Detect which cell encompasses the target text, then output its [x, y] center coordinate. 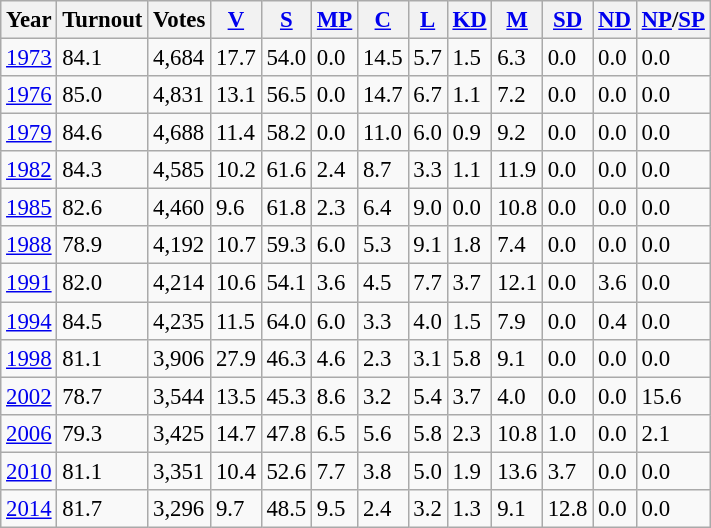
2010 [29, 471]
2014 [29, 509]
15.6 [673, 396]
C [383, 20]
14.5 [383, 58]
78.9 [102, 245]
8.6 [335, 396]
MP [335, 20]
NP/SP [673, 20]
45.3 [286, 396]
1.9 [470, 471]
1.3 [470, 509]
4,460 [180, 208]
1.0 [567, 433]
5.0 [428, 471]
11.4 [236, 133]
61.6 [286, 170]
V [236, 20]
10.7 [236, 245]
0.9 [470, 133]
84.5 [102, 321]
6.4 [383, 208]
11.0 [383, 133]
13.6 [517, 471]
13.1 [236, 95]
4,585 [180, 170]
10.2 [236, 170]
1976 [29, 95]
4,214 [180, 283]
13.5 [236, 396]
79.3 [102, 433]
Year [29, 20]
12.1 [517, 283]
61.8 [286, 208]
1973 [29, 58]
84.1 [102, 58]
4,684 [180, 58]
54.1 [286, 283]
3,296 [180, 509]
84.3 [102, 170]
S [286, 20]
7.2 [517, 95]
9.0 [428, 208]
4,688 [180, 133]
9.2 [517, 133]
82.6 [102, 208]
ND [615, 20]
0.4 [615, 321]
M [517, 20]
2006 [29, 433]
82.0 [102, 283]
11.9 [517, 170]
6.7 [428, 95]
4,831 [180, 95]
78.7 [102, 396]
5.6 [383, 433]
1994 [29, 321]
4,192 [180, 245]
54.0 [286, 58]
1.8 [470, 245]
6.5 [335, 433]
1991 [29, 283]
4.5 [383, 283]
6.3 [517, 58]
3,544 [180, 396]
12.8 [567, 509]
1998 [29, 358]
2.1 [673, 433]
Turnout [102, 20]
47.8 [286, 433]
3,351 [180, 471]
58.2 [286, 133]
3.1 [428, 358]
48.5 [286, 509]
10.6 [236, 283]
SD [567, 20]
1988 [29, 245]
8.7 [383, 170]
1979 [29, 133]
85.0 [102, 95]
81.7 [102, 509]
5.4 [428, 396]
9.6 [236, 208]
4.6 [335, 358]
9.5 [335, 509]
4,235 [180, 321]
10.4 [236, 471]
9.7 [236, 509]
3,425 [180, 433]
3,906 [180, 358]
Votes [180, 20]
59.3 [286, 245]
17.7 [236, 58]
2002 [29, 396]
7.4 [517, 245]
1982 [29, 170]
1985 [29, 208]
11.5 [236, 321]
46.3 [286, 358]
7.9 [517, 321]
27.9 [236, 358]
5.7 [428, 58]
52.6 [286, 471]
5.3 [383, 245]
64.0 [286, 321]
KD [470, 20]
84.6 [102, 133]
3.8 [383, 471]
L [428, 20]
56.5 [286, 95]
